Provide the [X, Y] coordinate of the cell's center where the given text is located.  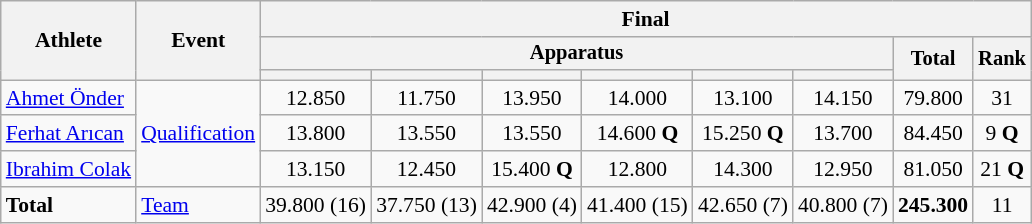
Athlete [68, 40]
Ferhat Arıcan [68, 134]
13.100 [743, 98]
42.900 (4) [532, 205]
12.450 [426, 169]
21 Q [1002, 169]
42.650 (7) [743, 205]
41.400 (15) [638, 205]
11 [1002, 205]
37.750 (13) [426, 205]
84.450 [933, 134]
Final [646, 19]
12.800 [638, 169]
13.150 [316, 169]
14.150 [843, 98]
13.800 [316, 134]
12.950 [843, 169]
Apparatus [576, 54]
15.250 Q [743, 134]
Qualification [198, 134]
Team [198, 205]
14.000 [638, 98]
39.800 (16) [316, 205]
14.600 Q [638, 134]
79.800 [933, 98]
11.750 [426, 98]
245.300 [933, 205]
Ibrahim Colak [68, 169]
13.950 [532, 98]
15.400 Q [532, 169]
9 Q [1002, 134]
Event [198, 40]
14.300 [743, 169]
12.850 [316, 98]
Ahmet Önder [68, 98]
31 [1002, 98]
13.700 [843, 134]
40.800 (7) [843, 205]
Rank [1002, 58]
81.050 [933, 169]
